Pinpoint the cell where the given text exists, returning its (x, y) midpoint coordinate. 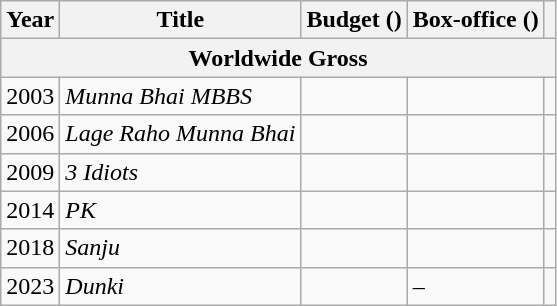
Year (30, 20)
PK (180, 210)
– (476, 286)
3 Idiots (180, 172)
Title (180, 20)
2003 (30, 96)
2023 (30, 286)
Budget () (354, 20)
2014 (30, 210)
Munna Bhai MBBS (180, 96)
2018 (30, 248)
Dunki (180, 286)
Sanju (180, 248)
Lage Raho Munna Bhai (180, 134)
Box-office () (476, 20)
Worldwide Gross (278, 58)
2009 (30, 172)
2006 (30, 134)
